For the text-containing cell, return its midpoint in (x, y) coordinate format. 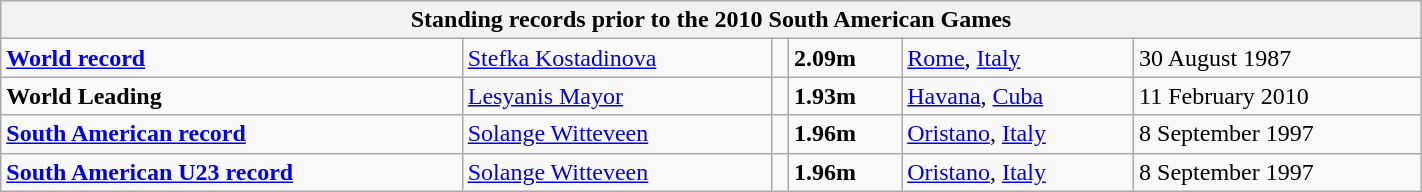
1.93m (846, 96)
30 August 1987 (1278, 58)
World record (232, 58)
Stefka Kostadinova (616, 58)
Lesyanis Mayor (616, 96)
South American U23 record (232, 172)
South American record (232, 134)
Rome, Italy (1018, 58)
World Leading (232, 96)
Standing records prior to the 2010 South American Games (711, 20)
2.09m (846, 58)
11 February 2010 (1278, 96)
Havana, Cuba (1018, 96)
